Scan for the cell matching the given text and deliver its [x, y] coordinate at center. 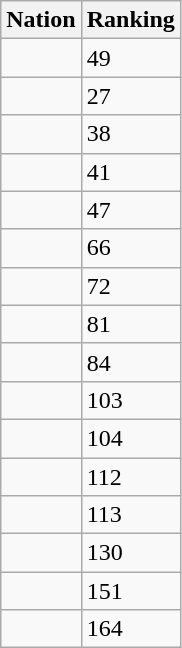
151 [130, 591]
49 [130, 58]
66 [130, 248]
72 [130, 286]
103 [130, 400]
38 [130, 134]
47 [130, 210]
Nation [41, 20]
41 [130, 172]
Ranking [130, 20]
113 [130, 515]
27 [130, 96]
112 [130, 477]
104 [130, 438]
130 [130, 553]
81 [130, 324]
164 [130, 629]
84 [130, 362]
